Determine the (X, Y) coordinate at the center of the cell enclosing the given text.  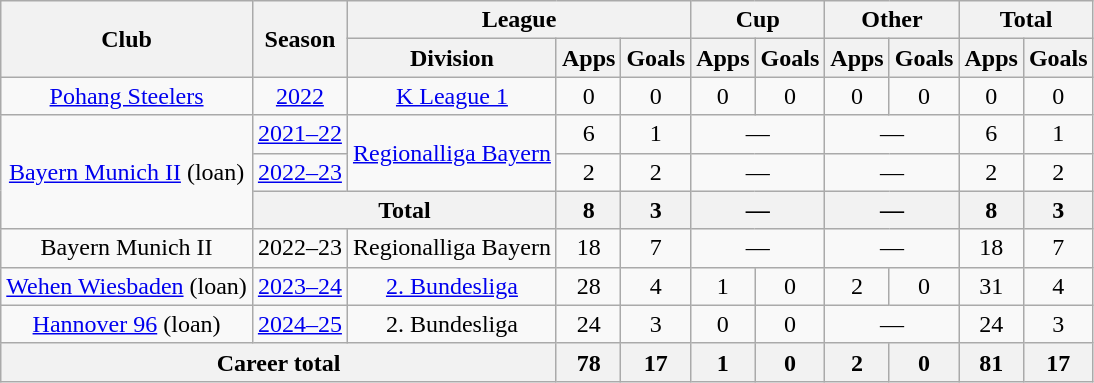
2023–24 (300, 286)
Wehen Wiesbaden (loan) (127, 286)
Season (300, 39)
28 (588, 286)
Pohang Steelers (127, 96)
K League 1 (452, 96)
Cup (758, 20)
Club (127, 39)
2024–25 (300, 324)
31 (991, 286)
League (518, 20)
Other (892, 20)
Bayern Munich II (127, 248)
Division (452, 58)
2021–22 (300, 134)
2022 (300, 96)
81 (991, 362)
Career total (279, 362)
Bayern Munich II (loan) (127, 172)
78 (588, 362)
Hannover 96 (loan) (127, 324)
